Capture the cell that displays the provided text and extract its (X, Y) central coordinate. 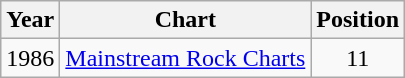
Year (30, 20)
1986 (30, 58)
Chart (186, 20)
Position (358, 20)
Mainstream Rock Charts (186, 58)
11 (358, 58)
